Identify which cell holds the provided text, then report its (x, y) central coordinate. 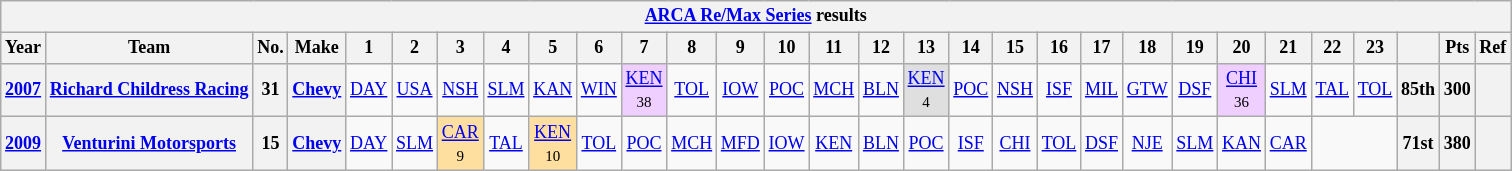
CAR (1288, 144)
13 (926, 48)
12 (882, 48)
8 (692, 48)
No. (270, 48)
MFD (741, 144)
2007 (24, 90)
300 (1457, 90)
14 (971, 48)
380 (1457, 144)
KEN (834, 144)
Make (317, 48)
16 (1058, 48)
2 (415, 48)
NJE (1147, 144)
Team (148, 48)
Venturini Motorsports (148, 144)
7 (644, 48)
Ref (1493, 48)
KEN38 (644, 90)
18 (1147, 48)
3 (460, 48)
11 (834, 48)
MIL (1102, 90)
2009 (24, 144)
5 (553, 48)
1 (369, 48)
WIN (598, 90)
Richard Childress Racing (148, 90)
Pts (1457, 48)
CAR9 (460, 144)
6 (598, 48)
22 (1332, 48)
9 (741, 48)
CHI (1016, 144)
KEN10 (553, 144)
4 (506, 48)
CHI36 (1242, 90)
10 (786, 48)
21 (1288, 48)
17 (1102, 48)
23 (1374, 48)
USA (415, 90)
19 (1195, 48)
71st (1418, 144)
85th (1418, 90)
ARCA Re/Max Series results (756, 16)
GTW (1147, 90)
31 (270, 90)
KEN4 (926, 90)
Year (24, 48)
20 (1242, 48)
